Determine the (x, y) coordinate at the center of the cell enclosing the given text.  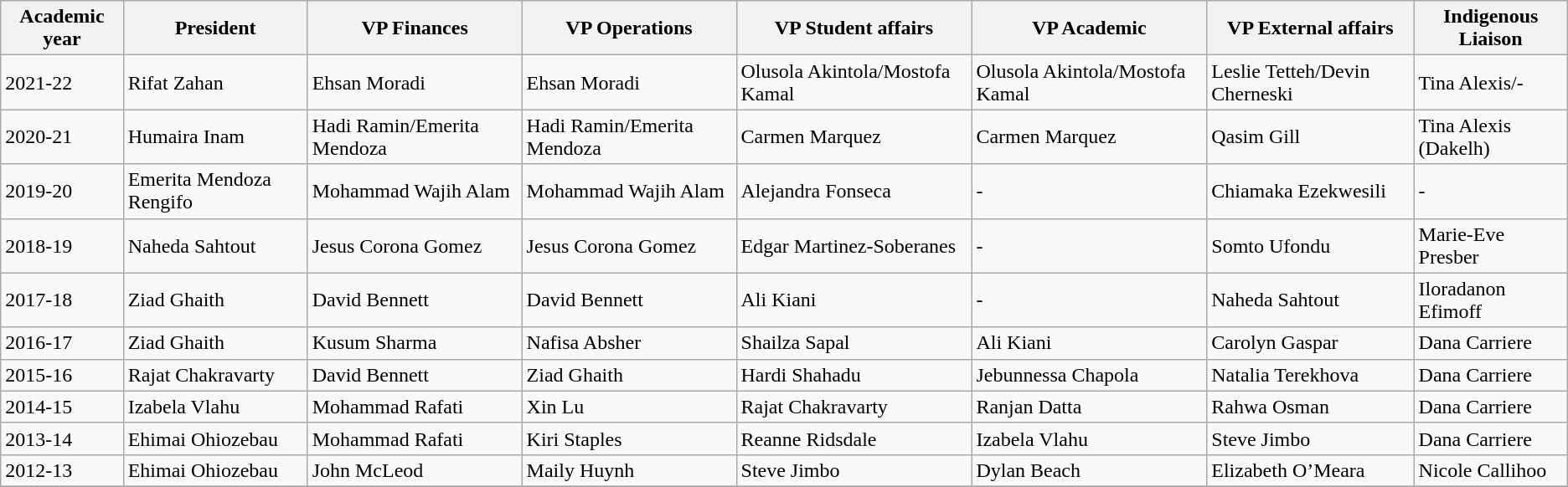
Edgar Martinez-Soberanes (854, 246)
VP Academic (1089, 28)
Carolyn Gaspar (1310, 343)
Natalia Terekhova (1310, 375)
Rifat Zahan (215, 82)
President (215, 28)
Nicole Callihoo (1491, 470)
Leslie Tetteh/Devin Cherneski (1310, 82)
Tina Alexis/- (1491, 82)
VP Finances (415, 28)
Dylan Beach (1089, 470)
VP Student affairs (854, 28)
Maily Huynh (629, 470)
Humaira Inam (215, 137)
2012-13 (62, 470)
2016-17 (62, 343)
2021-22 (62, 82)
Rahwa Osman (1310, 407)
Somto Ufondu (1310, 246)
Marie-Eve Presber (1491, 246)
VP Operations (629, 28)
Emerita Mendoza Rengifo (215, 191)
2014-15 (62, 407)
Kiri Staples (629, 438)
Ranjan Datta (1089, 407)
2015-16 (62, 375)
Kusum Sharma (415, 343)
John McLeod (415, 470)
2017-18 (62, 300)
Hardi Shahadu (854, 375)
Alejandra Fonseca (854, 191)
Shailza Sapal (854, 343)
Indigenous Liaison (1491, 28)
2019-20 (62, 191)
2020-21 (62, 137)
Iloradanon Efimoff (1491, 300)
Chiamaka Ezekwesili (1310, 191)
VP External affairs (1310, 28)
Tina Alexis (Dakelh) (1491, 137)
2013-14 (62, 438)
Nafisa Absher (629, 343)
Elizabeth O’Meara (1310, 470)
Academic year (62, 28)
Reanne Ridsdale (854, 438)
Xin Lu (629, 407)
Qasim Gill (1310, 137)
2018-19 (62, 246)
Jebunnessa Chapola (1089, 375)
